Search for the cell housing the specified text and yield its (X, Y) center coordinate. 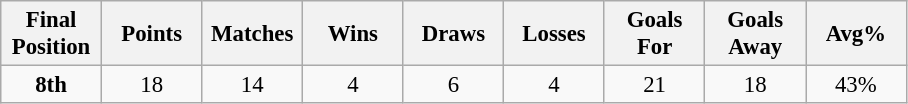
6 (454, 85)
Wins (354, 34)
Draws (454, 34)
Avg% (856, 34)
Losses (554, 34)
Final Position (52, 34)
Goals Away (756, 34)
Matches (252, 34)
21 (654, 85)
14 (252, 85)
43% (856, 85)
Goals For (654, 34)
Points (152, 34)
8th (52, 85)
